For the text-containing cell, return its midpoint in (x, y) coordinate format. 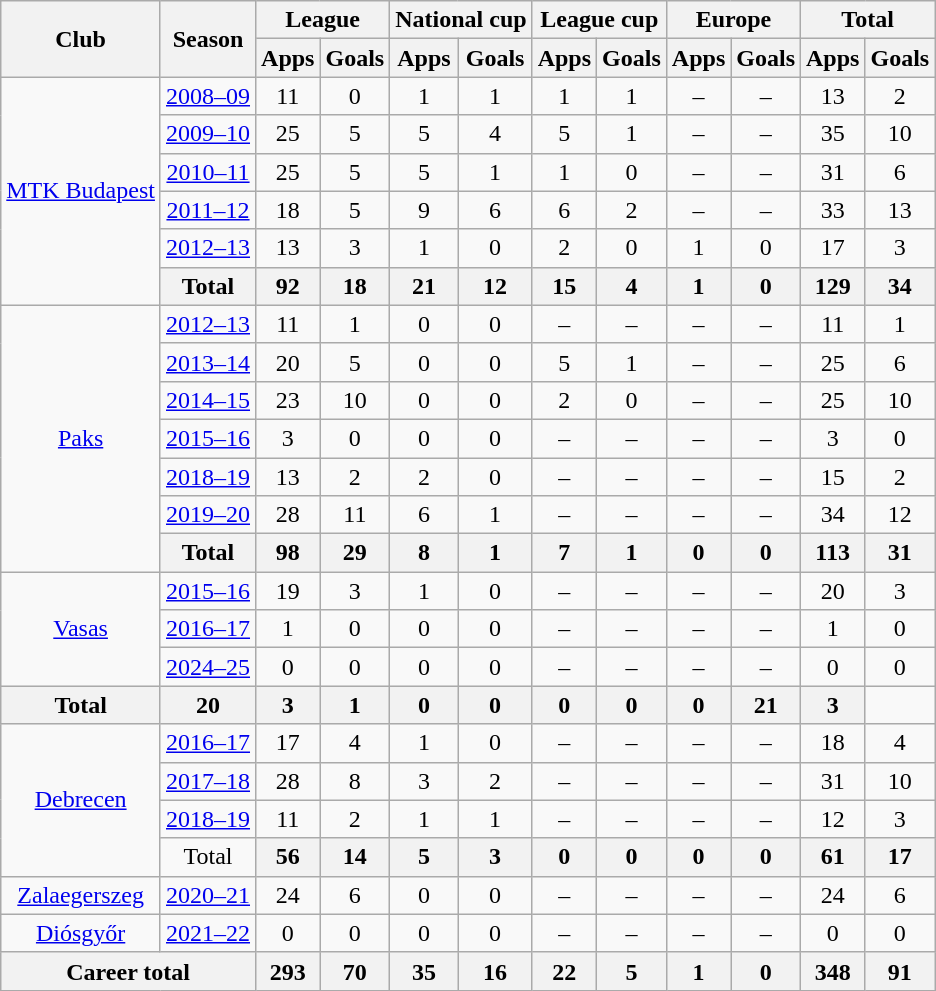
19 (288, 591)
22 (564, 971)
Season (208, 39)
113 (833, 553)
23 (288, 400)
League cup (599, 20)
33 (833, 210)
61 (833, 857)
2021–22 (208, 933)
2009–10 (208, 134)
2017–18 (208, 781)
Vasas (81, 629)
9 (424, 210)
70 (355, 971)
Europe (733, 20)
98 (288, 553)
91 (900, 971)
Club (81, 39)
56 (288, 857)
29 (355, 553)
League (323, 20)
MTK Budapest (81, 191)
293 (288, 971)
2019–20 (208, 515)
2020–21 (208, 895)
National cup (461, 20)
2010–11 (208, 172)
16 (495, 971)
Zalaegerszeg (81, 895)
348 (833, 971)
Debrecen (81, 800)
92 (288, 286)
7 (564, 553)
2024–25 (208, 667)
Career total (128, 971)
2014–15 (208, 400)
2011–12 (208, 210)
14 (355, 857)
Paks (81, 438)
2008–09 (208, 96)
129 (833, 286)
Diósgyőr (81, 933)
2013–14 (208, 362)
